Determine the (x, y) coordinate at the center of the cell enclosing the given text.  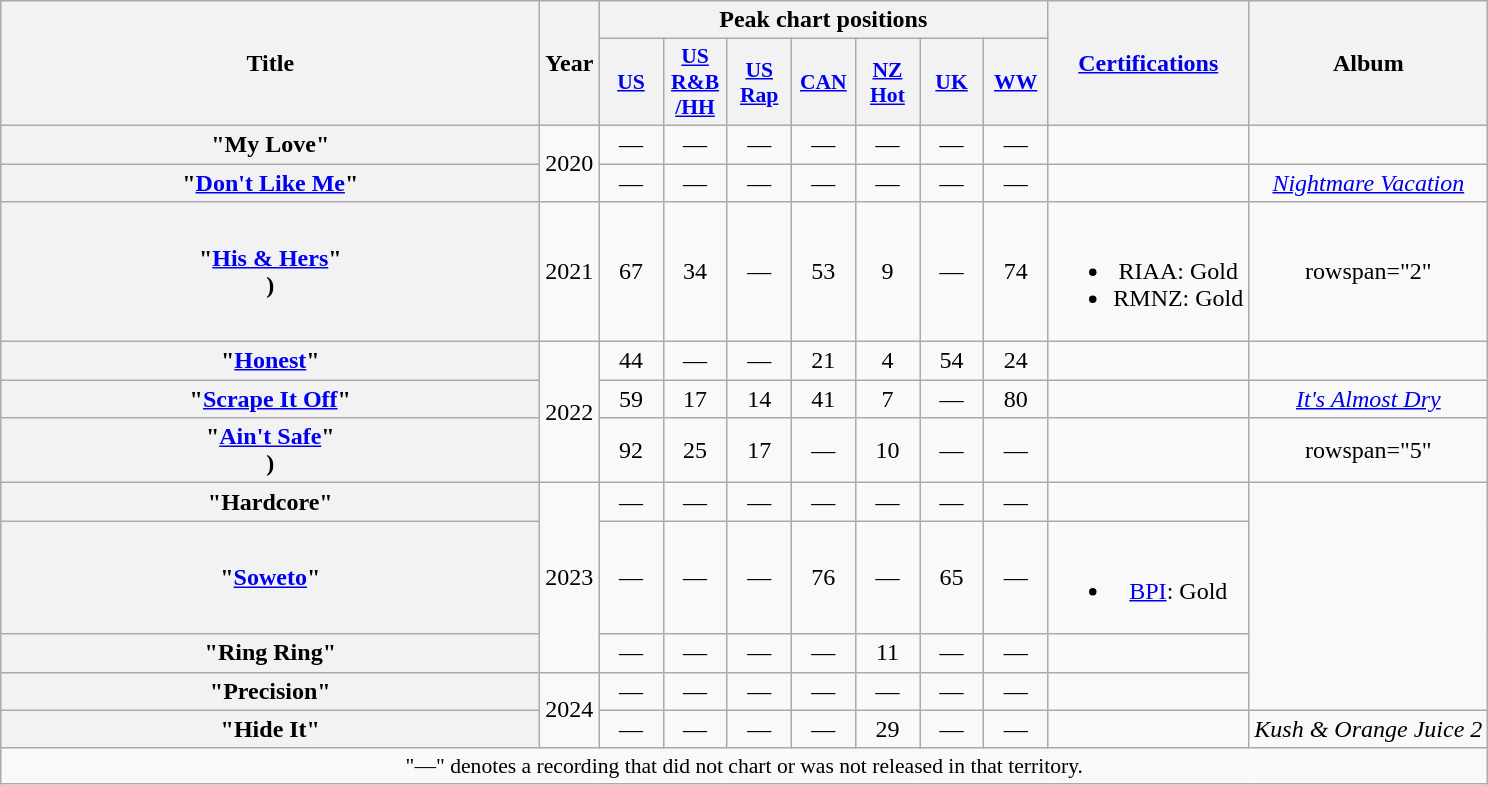
53 (823, 272)
11 (887, 653)
rowspan="5" (1368, 450)
"Hide It" (270, 729)
65 (952, 578)
USRap (759, 82)
USR&B/HH (695, 82)
24 (1016, 361)
"Honest" (270, 361)
US (631, 82)
Year (570, 64)
29 (887, 729)
59 (631, 399)
34 (695, 272)
BPI: Gold (1148, 578)
41 (823, 399)
"His & Hers") (270, 272)
"Hardcore" (270, 502)
Peak chart positions (824, 20)
14 (759, 399)
"Ain't Safe") (270, 450)
Kush & Orange Juice 2 (1368, 729)
21 (823, 361)
2024 (570, 710)
NZ Hot (887, 82)
7 (887, 399)
"Scrape It Off" (270, 399)
4 (887, 361)
It's Almost Dry (1368, 399)
WW (1016, 82)
Album (1368, 64)
Nightmare Vacation (1368, 183)
"Don't Like Me" (270, 183)
Title (270, 64)
44 (631, 361)
10 (887, 450)
"Ring Ring" (270, 653)
92 (631, 450)
76 (823, 578)
"Soweto" (270, 578)
2023 (570, 578)
"—" denotes a recording that did not chart or was not released in that territory. (744, 766)
CAN (823, 82)
2020 (570, 163)
54 (952, 361)
80 (1016, 399)
"Precision" (270, 691)
9 (887, 272)
25 (695, 450)
2022 (570, 412)
74 (1016, 272)
"My Love" (270, 144)
RIAA: GoldRMNZ: Gold (1148, 272)
UK (952, 82)
Certifications (1148, 64)
67 (631, 272)
rowspan="2" (1368, 272)
2021 (570, 272)
